From the cell containing the given text, extract its center point as [X, Y] coordinate. 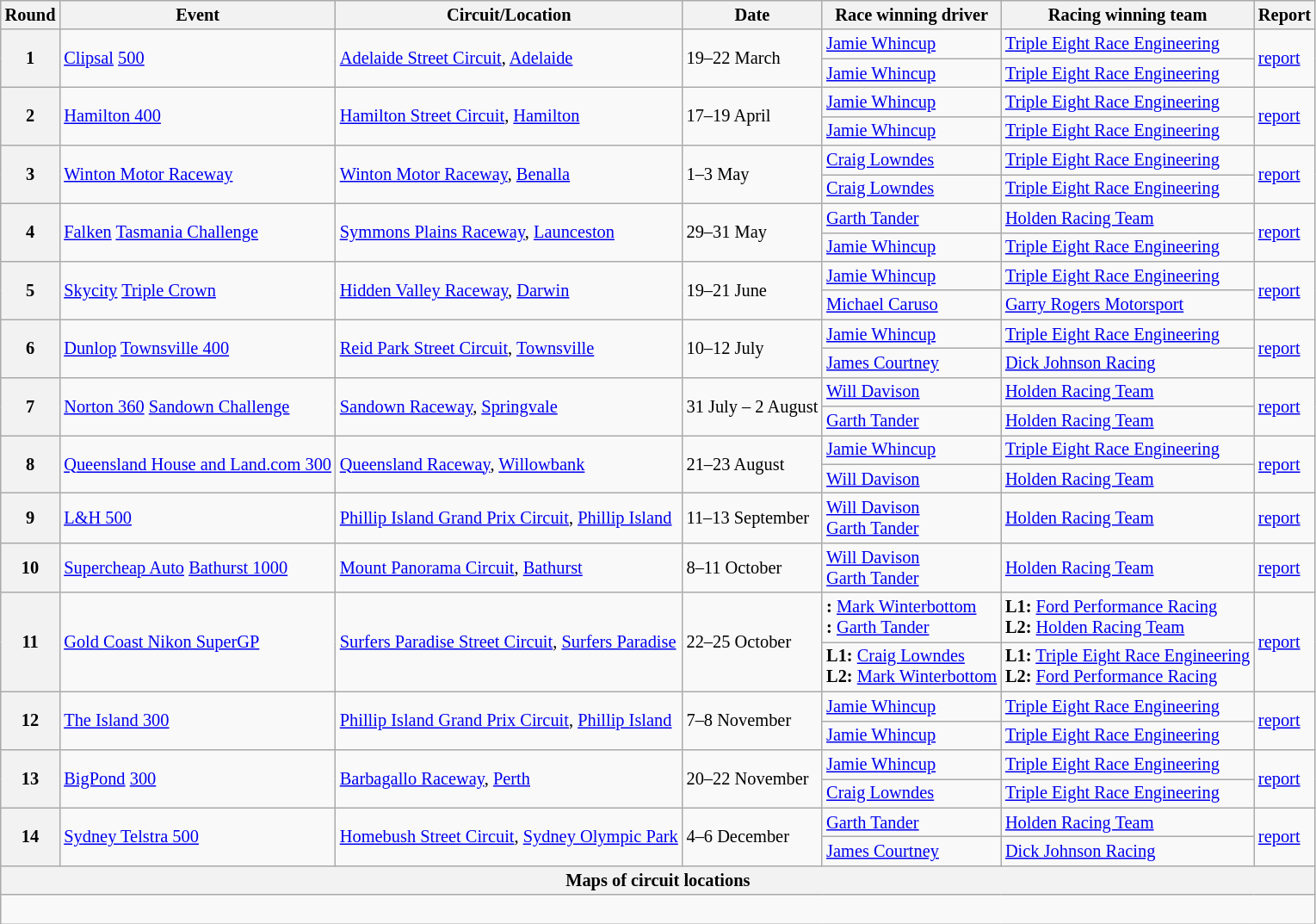
Sydney Telstra 500 [198, 837]
11 [31, 642]
Dunlop Townsville 400 [198, 348]
Homebush Street Circuit, Sydney Olympic Park [510, 837]
Clipsal 500 [198, 59]
8–11 October [752, 567]
Symmons Plains Raceway, Launceston [510, 233]
Hamilton Street Circuit, Hamilton [510, 115]
21–23 August [752, 463]
5 [31, 289]
: Mark Winterbottom: Garth Tander [911, 617]
10 [31, 567]
Report [1284, 15]
Event [198, 15]
2 [31, 115]
13 [31, 778]
Racing winning team [1128, 15]
17–19 April [752, 115]
19–21 June [752, 289]
Circuit/Location [510, 15]
6 [31, 348]
Surfers Paradise Street Circuit, Surfers Paradise [510, 642]
Queensland House and Land.com 300 [198, 463]
Barbagallo Raceway, Perth [510, 778]
Race winning driver [911, 15]
Reid Park Street Circuit, Townsville [510, 348]
1 [31, 59]
4–6 December [752, 837]
Falken Tasmania Challenge [198, 233]
Gold Coast Nikon SuperGP [198, 642]
Adelaide Street Circuit, Adelaide [510, 59]
Sandown Raceway, Springvale [510, 406]
7–8 November [752, 720]
L1: Craig LowndesL2: Mark Winterbottom [911, 667]
Supercheap Auto Bathurst 1000 [198, 567]
20–22 November [752, 778]
1–3 May [752, 174]
Skycity Triple Crown [198, 289]
19–22 March [752, 59]
14 [31, 837]
4 [31, 233]
10–12 July [752, 348]
Mount Panorama Circuit, Bathurst [510, 567]
9 [31, 518]
Norton 360 Sandown Challenge [198, 406]
12 [31, 720]
The Island 300 [198, 720]
Garry Rogers Motorsport [1128, 305]
L1: Ford Performance RacingL2: Holden Racing Team [1128, 617]
31 July – 2 August [752, 406]
L1: Triple Eight Race EngineeringL2: Ford Performance Racing [1128, 667]
Maps of circuit locations [658, 880]
Date [752, 15]
Queensland Raceway, Willowbank [510, 463]
22–25 October [752, 642]
11–13 September [752, 518]
Round [31, 15]
L&H 500 [198, 518]
Hamilton 400 [198, 115]
BigPond 300 [198, 778]
8 [31, 463]
Hidden Valley Raceway, Darwin [510, 289]
Michael Caruso [911, 305]
3 [31, 174]
Winton Motor Raceway [198, 174]
29–31 May [752, 233]
7 [31, 406]
Winton Motor Raceway, Benalla [510, 174]
